Return [X, Y] of the center of cell containing provided text 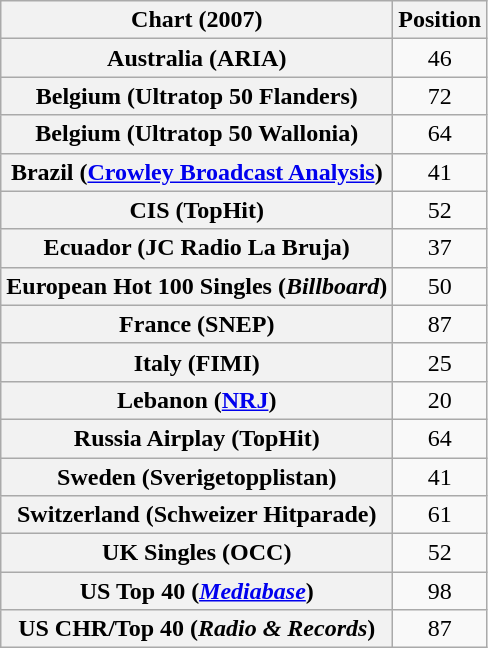
Ecuador (JC Radio La Bruja) [197, 248]
Switzerland (Schweizer Hitparade) [197, 515]
Chart (2007) [197, 20]
61 [440, 515]
Belgium (Ultratop 50 Wallonia) [197, 134]
72 [440, 96]
Italy (FIMI) [197, 362]
CIS (TopHit) [197, 210]
US CHR/Top 40 (Radio & Records) [197, 629]
Sweden (Sverigetopplistan) [197, 477]
46 [440, 58]
European Hot 100 Singles (Billboard) [197, 286]
UK Singles (OCC) [197, 553]
France (SNEP) [197, 324]
50 [440, 286]
Belgium (Ultratop 50 Flanders) [197, 96]
US Top 40 (Mediabase) [197, 591]
Brazil (Crowley Broadcast Analysis) [197, 172]
Lebanon (NRJ) [197, 400]
Position [440, 20]
Australia (ARIA) [197, 58]
Russia Airplay (TopHit) [197, 438]
20 [440, 400]
25 [440, 362]
98 [440, 591]
37 [440, 248]
